Extract the (X, Y) coordinate from the center of the cell holding the provided text.  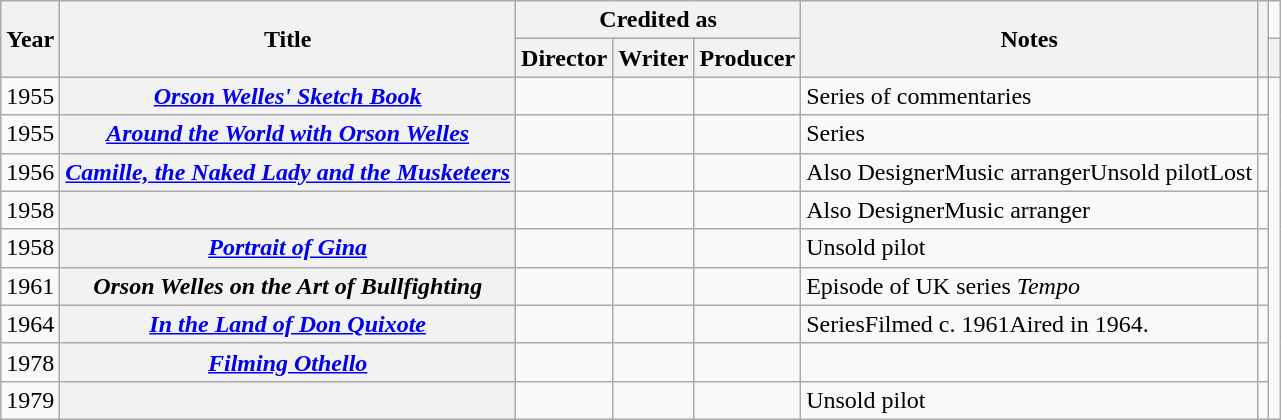
Portrait of Gina (288, 248)
Orson Welles' Sketch Book (288, 96)
Filming Othello (288, 362)
Camille, the Naked Lady and the Musketeers (288, 172)
1956 (30, 172)
Series of commentaries (1030, 96)
Orson Welles on the Art of Bullfighting (288, 286)
1979 (30, 400)
Year (30, 39)
Title (288, 39)
Also DesignerMusic arranger (1030, 210)
Around the World with Orson Welles (288, 134)
Producer (748, 58)
In the Land of Don Quixote (288, 324)
1964 (30, 324)
Director (564, 58)
Credited as (658, 20)
Notes (1030, 39)
Also DesignerMusic arrangerUnsold pilotLost (1030, 172)
Episode of UK series Tempo (1030, 286)
SeriesFilmed c. 1961Aired in 1964. (1030, 324)
Writer (654, 58)
1961 (30, 286)
Series (1030, 134)
1978 (30, 362)
